Output the (x, y) coordinate of the center of the cell containing the given text.  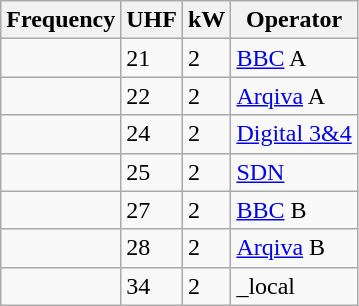
Frequency (61, 20)
21 (152, 58)
_local (294, 286)
Digital 3&4 (294, 134)
SDN (294, 172)
kW (206, 20)
28 (152, 248)
34 (152, 286)
25 (152, 172)
Arqiva A (294, 96)
Arqiva B (294, 248)
Operator (294, 20)
BBC A (294, 58)
BBC B (294, 210)
22 (152, 96)
24 (152, 134)
27 (152, 210)
UHF (152, 20)
